Identify which cell holds the provided text, then report its [X, Y] central coordinate. 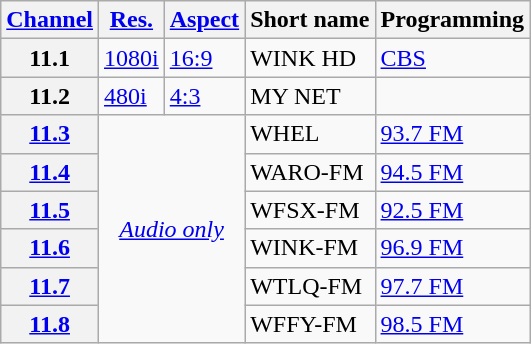
92.5 FM [452, 210]
11.8 [50, 324]
11.1 [50, 58]
Aspect [204, 20]
Short name [310, 20]
11.6 [50, 248]
WFFY-FM [310, 324]
96.9 FM [452, 248]
11.4 [50, 172]
WINK-FM [310, 248]
MY NET [310, 96]
16:9 [204, 58]
97.7 FM [452, 286]
WARO-FM [310, 172]
11.3 [50, 134]
Channel [50, 20]
Audio only [172, 229]
94.5 FM [452, 172]
WHEL [310, 134]
1080i [132, 58]
WFSX-FM [310, 210]
WTLQ-FM [310, 286]
11.5 [50, 210]
11.7 [50, 286]
93.7 FM [452, 134]
98.5 FM [452, 324]
4:3 [204, 96]
WINK HD [310, 58]
CBS [452, 58]
480i [132, 96]
Programming [452, 20]
11.2 [50, 96]
Res. [132, 20]
